Capture the cell that displays the provided text and extract its (x, y) central coordinate. 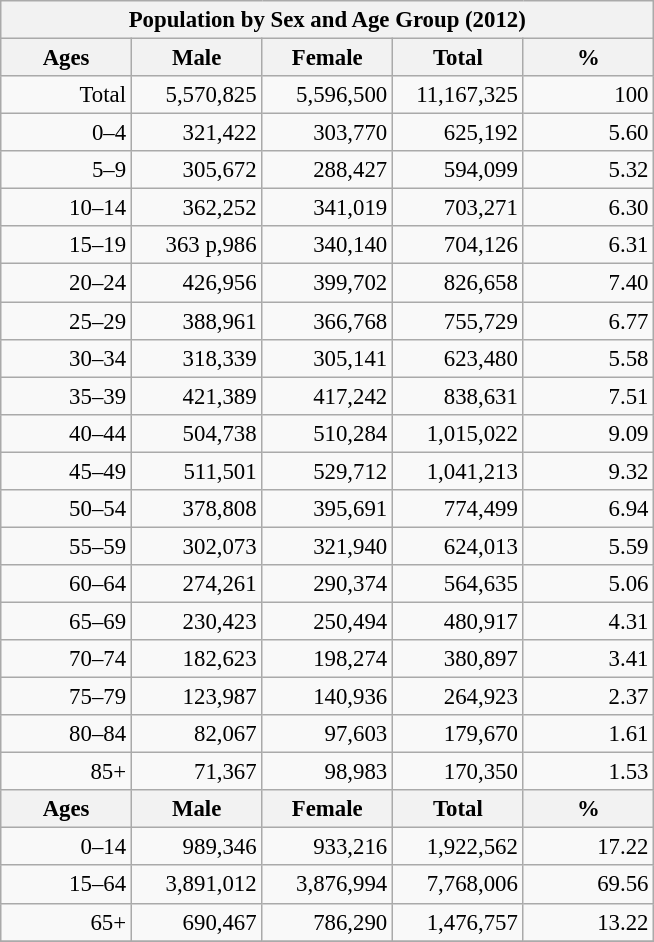
426,956 (196, 283)
363 p,986 (196, 245)
290,374 (328, 584)
170,350 (458, 772)
264,923 (458, 697)
362,252 (196, 208)
140,936 (328, 697)
182,623 (196, 659)
9.09 (588, 433)
623,480 (458, 358)
1,476,757 (458, 922)
838,631 (458, 396)
274,261 (196, 584)
98,983 (328, 772)
3,891,012 (196, 885)
417,242 (328, 396)
305,672 (196, 170)
9.32 (588, 471)
625,192 (458, 133)
45–49 (66, 471)
510,284 (328, 433)
85+ (66, 772)
10–14 (66, 208)
40–44 (66, 433)
80–84 (66, 734)
1,041,213 (458, 471)
198,274 (328, 659)
6.30 (588, 208)
380,897 (458, 659)
15–64 (66, 885)
624,013 (458, 546)
5.58 (588, 358)
480,917 (458, 621)
366,768 (328, 321)
388,961 (196, 321)
318,339 (196, 358)
3.41 (588, 659)
703,271 (458, 208)
60–64 (66, 584)
71,367 (196, 772)
305,141 (328, 358)
15–19 (66, 245)
321,422 (196, 133)
250,494 (328, 621)
35–39 (66, 396)
7,768,006 (458, 885)
690,467 (196, 922)
7.40 (588, 283)
504,738 (196, 433)
13.22 (588, 922)
774,499 (458, 509)
529,712 (328, 471)
97,603 (328, 734)
5.59 (588, 546)
230,423 (196, 621)
0–4 (66, 133)
1,922,562 (458, 847)
75–79 (66, 697)
594,099 (458, 170)
303,770 (328, 133)
1.61 (588, 734)
989,346 (196, 847)
340,140 (328, 245)
50–54 (66, 509)
6.31 (588, 245)
933,216 (328, 847)
6.77 (588, 321)
65+ (66, 922)
30–34 (66, 358)
302,073 (196, 546)
69.56 (588, 885)
100 (588, 95)
5.06 (588, 584)
511,501 (196, 471)
Population by Sex and Age Group (2012) (328, 20)
17.22 (588, 847)
179,670 (458, 734)
421,389 (196, 396)
3,876,994 (328, 885)
5,570,825 (196, 95)
25–29 (66, 321)
55–59 (66, 546)
564,635 (458, 584)
288,427 (328, 170)
1.53 (588, 772)
5–9 (66, 170)
341,019 (328, 208)
378,808 (196, 509)
5.60 (588, 133)
5,596,500 (328, 95)
4.31 (588, 621)
7.51 (588, 396)
11,167,325 (458, 95)
5.32 (588, 170)
704,126 (458, 245)
0–14 (66, 847)
399,702 (328, 283)
2.37 (588, 697)
755,729 (458, 321)
395,691 (328, 509)
20–24 (66, 283)
826,658 (458, 283)
786,290 (328, 922)
82,067 (196, 734)
123,987 (196, 697)
70–74 (66, 659)
6.94 (588, 509)
321,940 (328, 546)
65–69 (66, 621)
1,015,022 (458, 433)
